Find where the given text appears and provide that cell's center as [x, y] coordinate. 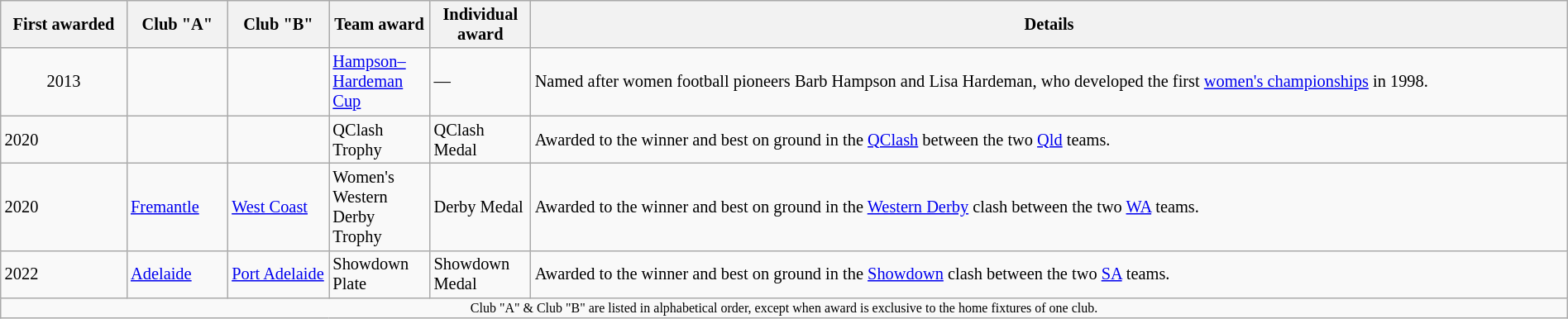
QClash Trophy [380, 140]
Club "A" & Club "B" are listed in alphabetical order, except when award is exclusive to the home fixtures of one club. [784, 308]
Adelaide [177, 274]
Awarded to the winner and best on ground in the Western Derby clash between the two WA teams. [1049, 207]
Women's Western Derby Trophy [380, 207]
Fremantle [177, 207]
Named after women football pioneers Barb Hampson and Lisa Hardeman, who developed the first women's championships in 1998. [1049, 82]
Awarded to the winner and best on ground in the Showdown clash between the two SA teams. [1049, 274]
Individual award [480, 24]
QClash Medal [480, 140]
Team award [380, 24]
First awarded [64, 24]
Awarded to the winner and best on ground in the QClash between the two Qld teams. [1049, 140]
Details [1049, 24]
Showdown Plate [380, 274]
Club "A" [177, 24]
Club "B" [278, 24]
West Coast [278, 207]
Derby Medal [480, 207]
Showdown Medal [480, 274]
2013 [64, 82]
2022 [64, 274]
— [480, 82]
Port Adelaide [278, 274]
Hampson–Hardeman Cup [380, 82]
